Return the (x, y) coordinate for the center point of the cell that contains the specified text.  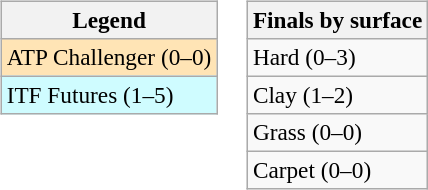
ITF Futures (1–5) (108, 95)
Legend (108, 20)
Grass (0–0) (337, 133)
ATP Challenger (0–0) (108, 57)
Carpet (0–0) (337, 171)
Finals by surface (337, 20)
Hard (0–3) (337, 57)
Clay (1–2) (337, 95)
